Provide the (X, Y) coordinate of the cell's center where the given text is located.  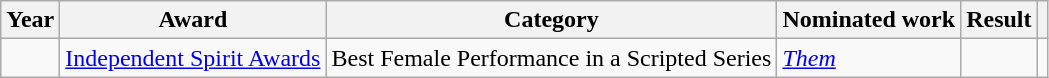
Them (869, 58)
Category (552, 20)
Nominated work (869, 20)
Year (30, 20)
Award (193, 20)
Best Female Performance in a Scripted Series (552, 58)
Independent Spirit Awards (193, 58)
Result (999, 20)
